Search for the cell housing the specified text and yield its [x, y] center coordinate. 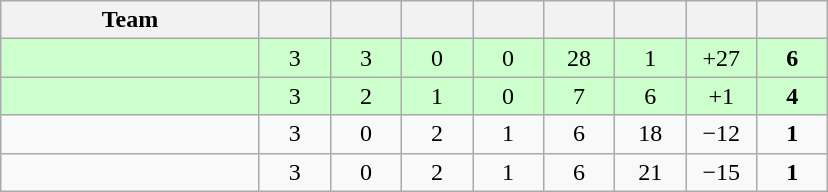
4 [792, 96]
7 [580, 96]
21 [650, 172]
+1 [722, 96]
−15 [722, 172]
Team [130, 20]
18 [650, 134]
−12 [722, 134]
+27 [722, 58]
28 [580, 58]
